Identify which cell holds the provided text, then report its [x, y] central coordinate. 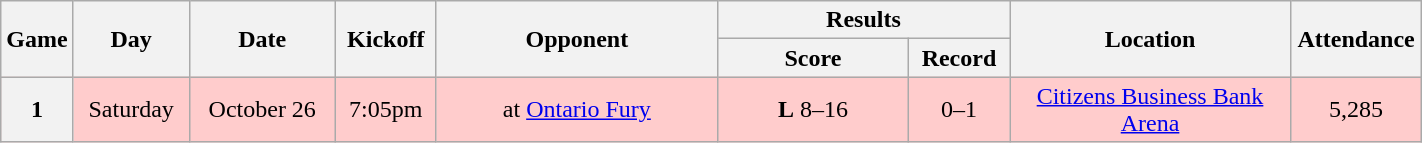
Attendance [1356, 39]
Score [812, 58]
at Ontario Fury [576, 110]
Citizens Business Bank Arena [1150, 110]
Saturday [131, 110]
0–1 [958, 110]
Kickoff [386, 39]
L 8–16 [812, 110]
Results [863, 20]
Opponent [576, 39]
Date [262, 39]
Day [131, 39]
1 [37, 110]
Game [37, 39]
Location [1150, 39]
5,285 [1356, 110]
7:05pm [386, 110]
October 26 [262, 110]
Record [958, 58]
